Provide the (X, Y) coordinate of the cell's center where the given text is located.  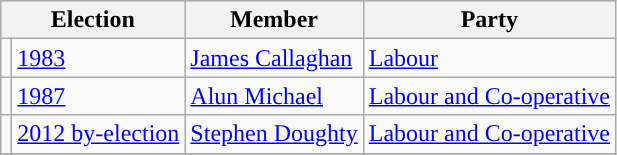
1987 (98, 96)
1983 (98, 58)
Member (274, 20)
Alun Michael (274, 96)
Stephen Doughty (274, 134)
2012 by-election (98, 134)
Election (93, 20)
Labour (489, 58)
Party (489, 20)
James Callaghan (274, 58)
